Return the [X, Y] coordinate for the center point of the cell that contains the specified text.  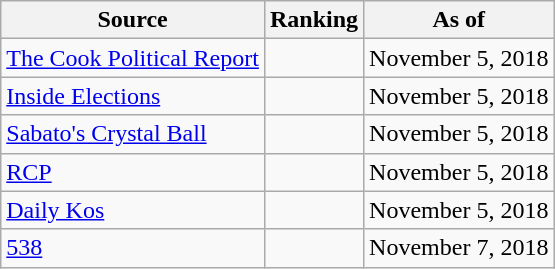
Source [133, 20]
Daily Kos [133, 210]
The Cook Political Report [133, 58]
November 7, 2018 [459, 248]
Inside Elections [133, 96]
Ranking [314, 20]
538 [133, 248]
As of [459, 20]
RCP [133, 172]
Sabato's Crystal Ball [133, 134]
